Determine the [x, y] coordinate at the center of the cell enclosing the given text.  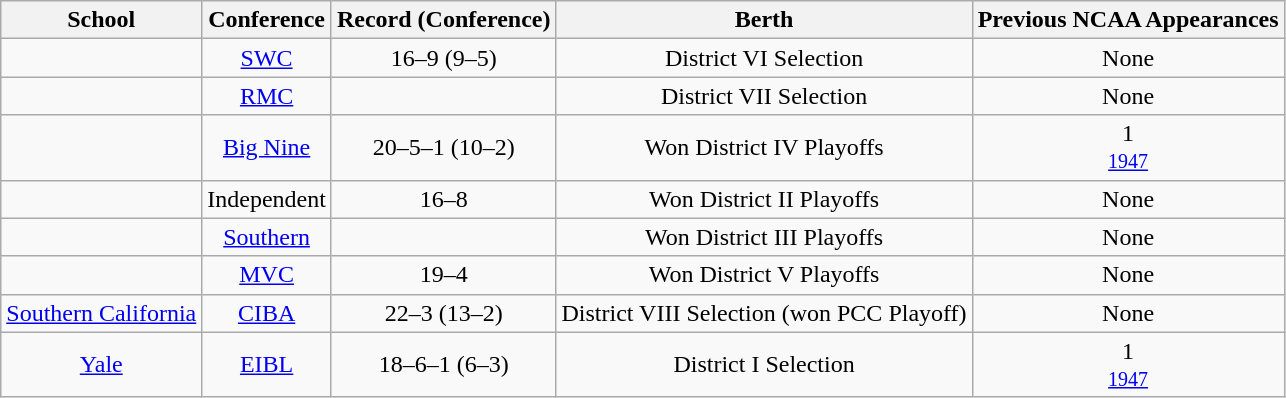
19–4 [444, 275]
18–6–1 (6–3) [444, 364]
District VIII Selection (won PCC Playoff) [764, 313]
Big Nine [267, 148]
16–8 [444, 199]
Southern [267, 237]
CIBA [267, 313]
SWC [267, 58]
Won District IV Playoffs [764, 148]
Independent [267, 199]
Southern California [102, 313]
Won District III Playoffs [764, 237]
RMC [267, 96]
16–9 (9–5) [444, 58]
22–3 (13–2) [444, 313]
20–5–1 (10–2) [444, 148]
Previous NCAA Appearances [1128, 20]
MVC [267, 275]
Won District V Playoffs [764, 275]
Record (Conference) [444, 20]
EIBL [267, 364]
Conference [267, 20]
District VII Selection [764, 96]
Won District II Playoffs [764, 199]
School [102, 20]
District I Selection [764, 364]
Yale [102, 364]
Berth [764, 20]
District VI Selection [764, 58]
